Extract the (x, y) coordinate from the center of the cell holding the provided text.  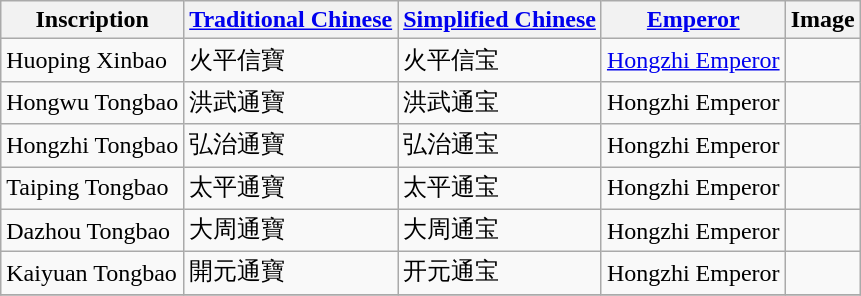
Emperor (693, 20)
洪武通寶 (291, 102)
Hongzhi Tongbao (92, 146)
洪武通宝 (500, 102)
開元通寶 (291, 274)
Huoping Xinbao (92, 60)
弘治通寶 (291, 146)
Image (822, 20)
大周通寶 (291, 230)
太平通寶 (291, 188)
Hongwu Tongbao (92, 102)
弘治通宝 (500, 146)
Taiping Tongbao (92, 188)
火平信宝 (500, 60)
大周通宝 (500, 230)
Inscription (92, 20)
火平信寶 (291, 60)
Traditional Chinese (291, 20)
开元通宝 (500, 274)
Kaiyuan Tongbao (92, 274)
太平通宝 (500, 188)
Simplified Chinese (500, 20)
Dazhou Tongbao (92, 230)
